For the text-containing cell, return its midpoint in (X, Y) coordinate format. 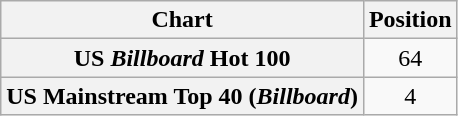
64 (410, 58)
Chart (182, 20)
US Mainstream Top 40 (Billboard) (182, 96)
4 (410, 96)
Position (410, 20)
US Billboard Hot 100 (182, 58)
